Provide the (X, Y) coordinate of the cell's center where the given text is located.  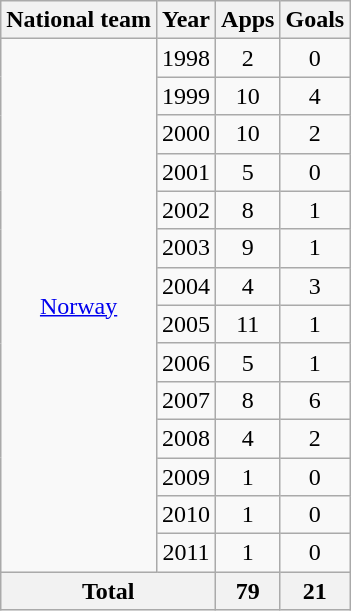
2001 (186, 172)
Total (108, 591)
2007 (186, 400)
2008 (186, 438)
6 (315, 400)
Year (186, 20)
2010 (186, 515)
3 (315, 286)
2005 (186, 324)
2003 (186, 248)
11 (248, 324)
Goals (315, 20)
9 (248, 248)
2009 (186, 477)
2002 (186, 210)
1998 (186, 58)
2004 (186, 286)
2006 (186, 362)
National team (79, 20)
2011 (186, 553)
Norway (79, 306)
Apps (248, 20)
2000 (186, 134)
79 (248, 591)
21 (315, 591)
1999 (186, 96)
